For the text-containing cell, return its midpoint in (X, Y) coordinate format. 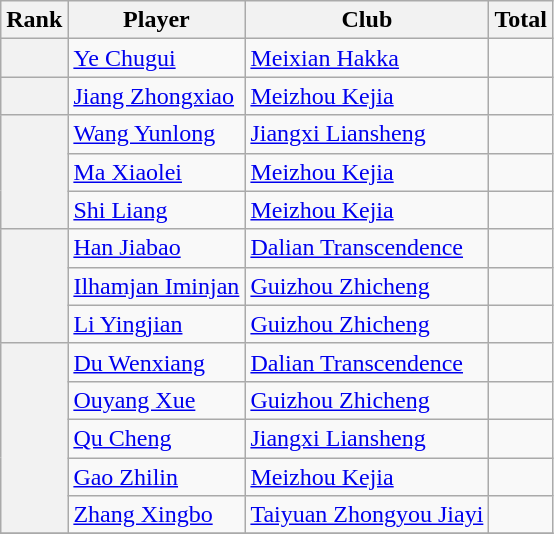
Ye Chugui (156, 58)
Li Yingjian (156, 324)
Du Wenxiang (156, 362)
Taiyuan Zhongyou Jiayi (367, 515)
Han Jiabao (156, 248)
Zhang Xingbo (156, 515)
Ouyang Xue (156, 400)
Ilhamjan Iminjan (156, 286)
Ma Xiaolei (156, 172)
Gao Zhilin (156, 477)
Rank (34, 20)
Jiang Zhongxiao (156, 96)
Meixian Hakka (367, 58)
Wang Yunlong (156, 134)
Club (367, 20)
Qu Cheng (156, 438)
Player (156, 20)
Total (521, 20)
Shi Liang (156, 210)
